Provide the [X, Y] coordinate of the cell's center where the given text is located.  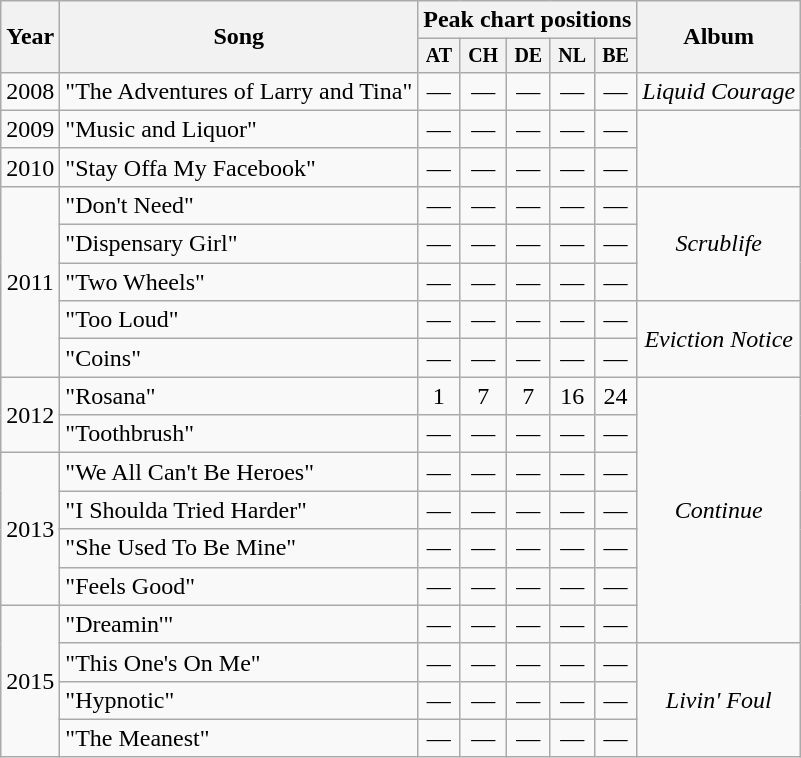
Continue [719, 510]
24 [616, 396]
"Dreamin'" [239, 624]
"Coins" [239, 358]
"Music and Liquor" [239, 129]
"The Adventures of Larry and Tina" [239, 91]
Song [239, 37]
2011 [30, 281]
16 [572, 396]
2009 [30, 129]
Liquid Courage [719, 91]
"Feels Good" [239, 586]
Year [30, 37]
"Don't Need" [239, 205]
"This One's On Me" [239, 662]
2012 [30, 415]
Peak chart positions [528, 20]
Scrublife [719, 243]
NL [572, 56]
Livin' Foul [719, 700]
2010 [30, 167]
Eviction Notice [719, 339]
"Dispensary Girl" [239, 244]
1 [439, 396]
DE [528, 56]
2008 [30, 91]
"The Meanest" [239, 738]
"Stay Offa My Facebook" [239, 167]
"Hypnotic" [239, 700]
CH [483, 56]
2013 [30, 529]
2015 [30, 681]
"Too Loud" [239, 320]
"Two Wheels" [239, 282]
Album [719, 37]
"Rosana" [239, 396]
"Toothbrush" [239, 434]
"I Shoulda Tried Harder" [239, 510]
AT [439, 56]
"She Used To Be Mine" [239, 548]
BE [616, 56]
"We All Can't Be Heroes" [239, 472]
